Return (X, Y) of the center of cell containing provided text 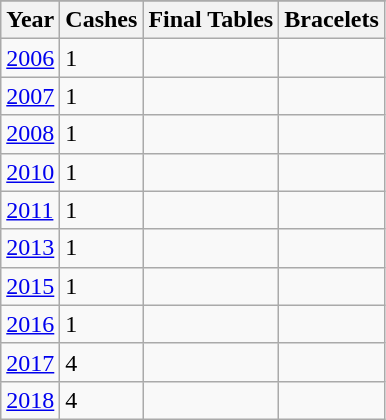
2013 (30, 248)
2008 (30, 134)
2018 (30, 400)
2010 (30, 172)
2006 (30, 58)
Bracelets (332, 20)
Cashes (102, 20)
2007 (30, 96)
2017 (30, 362)
Year (30, 20)
2016 (30, 324)
Final Tables (211, 20)
2015 (30, 286)
2011 (30, 210)
